Determine the [x, y] coordinate at the center of the cell enclosing the given text.  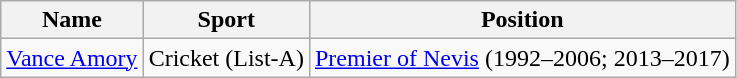
Vance Amory [72, 58]
Sport [226, 20]
Cricket (List-A) [226, 58]
Name [72, 20]
Premier of Nevis (1992–2006; 2013–2017) [522, 58]
Position [522, 20]
